Pinpoint the cell where the given text exists, returning its (X, Y) midpoint coordinate. 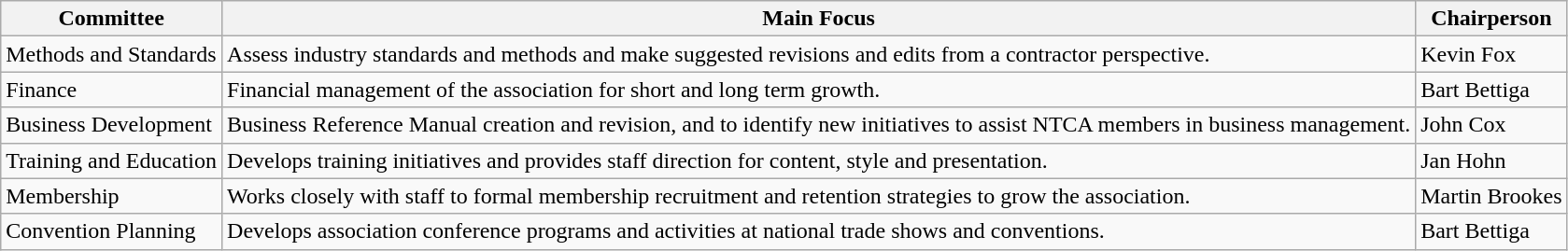
Convention Planning (112, 231)
Finance (112, 90)
Jan Hohn (1491, 160)
Works closely with staff to formal membership recruitment and retention strategies to grow the association. (819, 196)
Business Development (112, 125)
John Cox (1491, 125)
Develops association conference programs and activities at national trade shows and conventions. (819, 231)
Committee (112, 19)
Training and Education (112, 160)
Financial management of the association for short and long term growth. (819, 90)
Assess industry standards and methods and make suggested revisions and edits from a contractor perspective. (819, 54)
Methods and Standards (112, 54)
Chairperson (1491, 19)
Business Reference Manual creation and revision, and to identify new initiatives to assist NTCA members in business management. (819, 125)
Main Focus (819, 19)
Membership (112, 196)
Kevin Fox (1491, 54)
Martin Brookes (1491, 196)
Develops training initiatives and provides staff direction for content, style and presentation. (819, 160)
